Extract the [X, Y] coordinate from the center of the cell holding the provided text.  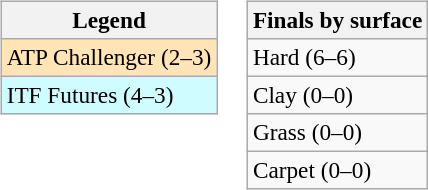
Finals by surface [337, 20]
Grass (0–0) [337, 133]
ITF Futures (4–3) [108, 95]
Carpet (0–0) [337, 171]
Clay (0–0) [337, 95]
Legend [108, 20]
ATP Challenger (2–3) [108, 57]
Hard (6–6) [337, 57]
